Output the [X, Y] coordinate of the center of the cell containing the given text.  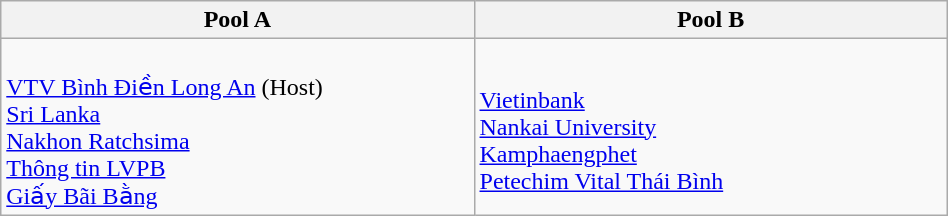
VTV Bình Điền Long An (Host) Sri Lanka Nakhon Ratchsima Thông tin LVPB Giấy Bãi Bằng [238, 127]
Vietinbank Nankai University Kamphaengphet Petechim Vital Thái Bình [710, 127]
Pool B [710, 20]
Pool A [238, 20]
